For the text-containing cell, return its midpoint in [X, Y] coordinate format. 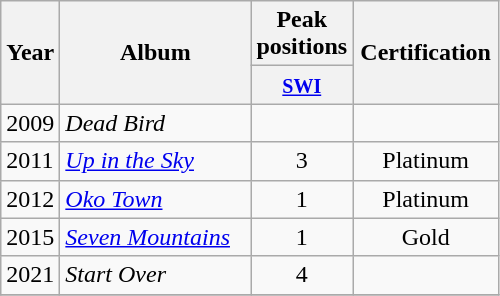
Seven Mountains [156, 237]
2009 [30, 123]
SWI [302, 85]
2015 [30, 237]
Dead Bird [156, 123]
Gold [426, 237]
Up in the Sky [156, 161]
Year [30, 52]
2012 [30, 199]
4 [302, 275]
Start Over [156, 275]
Peak positions [302, 34]
Album [156, 52]
2011 [30, 161]
Oko Town [156, 199]
3 [302, 161]
Certification [426, 52]
2021 [30, 275]
